Locate the cell with the specified text and output its (X, Y) center coordinate. 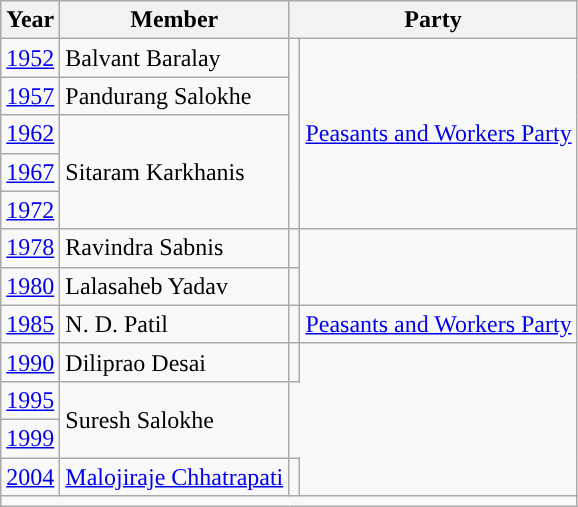
1967 (30, 172)
Balvant Baralay (174, 58)
Malojiraje Chhatrapati (174, 477)
Year (30, 20)
1952 (30, 58)
2004 (30, 477)
1957 (30, 96)
N. D. Patil (174, 324)
Member (174, 20)
1990 (30, 362)
Suresh Salokhe (174, 419)
1995 (30, 400)
1972 (30, 210)
Ravindra Sabnis (174, 248)
Lalasaheb Yadav (174, 286)
1962 (30, 134)
1985 (30, 324)
Party (433, 20)
Pandurang Salokhe (174, 96)
1980 (30, 286)
1978 (30, 248)
1999 (30, 438)
Sitaram Karkhanis (174, 172)
Diliprao Desai (174, 362)
